Identify which cell holds the provided text, then report its (x, y) central coordinate. 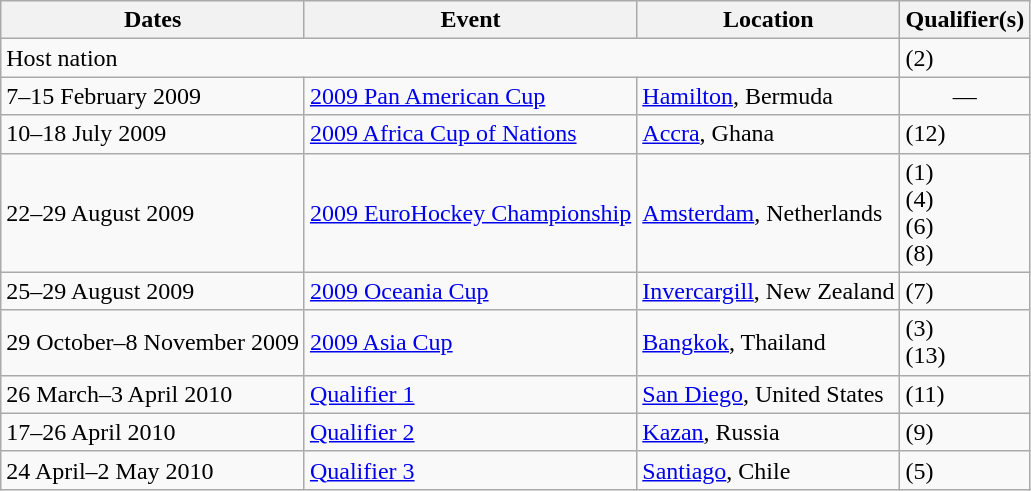
2009 Pan American Cup (470, 96)
Location (768, 20)
Bangkok, Thailand (768, 342)
22–29 August 2009 (153, 212)
(2) (965, 58)
(3) (13) (965, 342)
7–15 February 2009 (153, 96)
Qualifier 2 (470, 432)
Qualifier 1 (470, 394)
Invercargill, New Zealand (768, 291)
2009 Oceania Cup (470, 291)
Host nation (450, 58)
25–29 August 2009 (153, 291)
Qualifier(s) (965, 20)
(9) (965, 432)
Qualifier 3 (470, 470)
2009 EuroHockey Championship (470, 212)
Amsterdam, Netherlands (768, 212)
10–18 July 2009 (153, 134)
Accra, Ghana (768, 134)
Kazan, Russia (768, 432)
2009 Africa Cup of Nations (470, 134)
San Diego, United States (768, 394)
Event (470, 20)
Hamilton, Bermuda (768, 96)
(5) (965, 470)
(7) (965, 291)
— (965, 96)
(1) (4) (6) (8) (965, 212)
29 October–8 November 2009 (153, 342)
(12) (965, 134)
(11) (965, 394)
Dates (153, 20)
Santiago, Chile (768, 470)
2009 Asia Cup (470, 342)
26 March–3 April 2010 (153, 394)
17–26 April 2010 (153, 432)
24 April–2 May 2010 (153, 470)
